Pinpoint the cell where the given text exists, returning its (X, Y) midpoint coordinate. 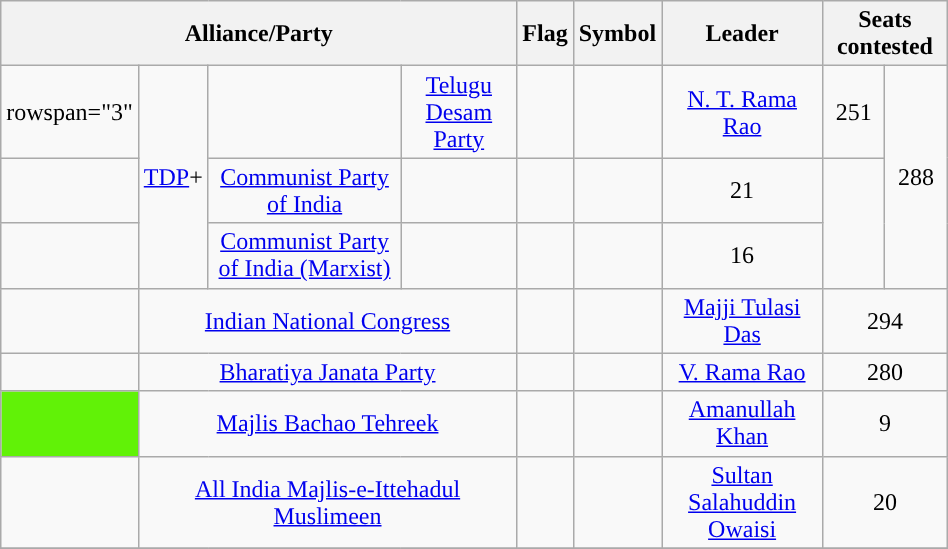
Bharatiya Janata Party (328, 372)
16 (742, 256)
TDP+ (173, 177)
Communist Party of India (Marxist) (304, 256)
21 (742, 190)
280 (886, 372)
9 (886, 424)
Leader (742, 34)
V. Rama Rao (742, 372)
rowspan="3" (70, 112)
Flag (545, 34)
Symbol (617, 34)
All India Majlis-e-Ittehadul Muslimeen (328, 502)
251 (854, 112)
N. T. Rama Rao (742, 112)
Amanullah Khan (742, 424)
Alliance/Party (259, 34)
20 (886, 502)
Sultan Salahuddin Owaisi (742, 502)
Majlis Bachao Tehreek (328, 424)
Indian National Congress (328, 320)
Seats contested (886, 34)
Communist Party of India (304, 190)
Majji Tulasi Das (742, 320)
Telugu Desam Party (459, 112)
288 (916, 177)
294 (886, 320)
